Output the (x, y) coordinate of the center of the cell containing the given text.  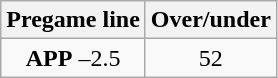
Over/under (210, 20)
52 (210, 58)
APP –2.5 (74, 58)
Pregame line (74, 20)
